Detect which cell encompasses the target text, then output its (x, y) center coordinate. 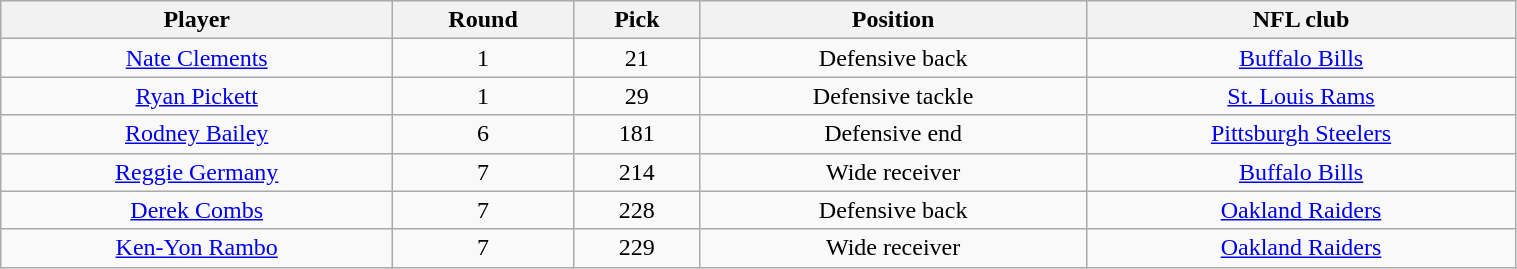
Derek Combs (197, 210)
Ryan Pickett (197, 96)
228 (636, 210)
214 (636, 172)
Player (197, 20)
Nate Clements (197, 58)
Round (484, 20)
181 (636, 134)
Position (893, 20)
Reggie Germany (197, 172)
229 (636, 248)
Defensive end (893, 134)
St. Louis Rams (1301, 96)
21 (636, 58)
NFL club (1301, 20)
Pick (636, 20)
Pittsburgh Steelers (1301, 134)
Ken-Yon Rambo (197, 248)
29 (636, 96)
Rodney Bailey (197, 134)
Defensive tackle (893, 96)
6 (484, 134)
